Return the [X, Y] coordinate for the center point of the cell that contains the specified text.  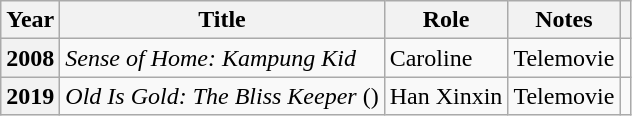
Notes [564, 20]
Caroline [446, 58]
Han Xinxin [446, 96]
Role [446, 20]
Old Is Gold: The Bliss Keeper () [222, 96]
2019 [30, 96]
Year [30, 20]
Title [222, 20]
2008 [30, 58]
Sense of Home: Kampung Kid [222, 58]
